Extract the (x, y) coordinate from the center of the cell holding the provided text.  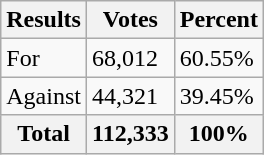
Percent (218, 20)
Votes (130, 20)
Total (44, 134)
112,333 (130, 134)
68,012 (130, 58)
39.45% (218, 96)
For (44, 58)
60.55% (218, 58)
Against (44, 96)
Results (44, 20)
44,321 (130, 96)
100% (218, 134)
